From the cell containing the given text, extract its center point as (X, Y) coordinate. 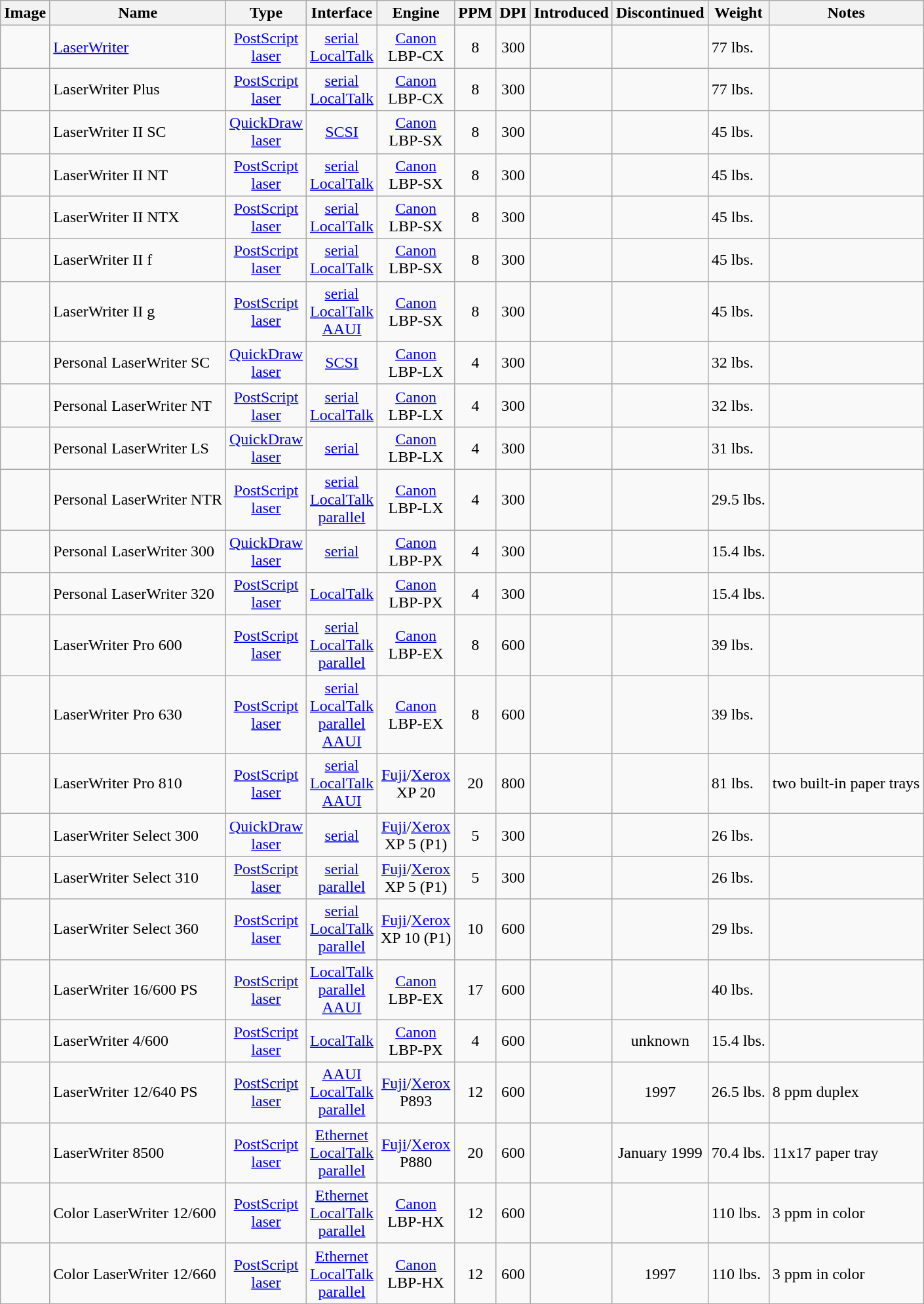
Image (25, 13)
Interface (342, 13)
Personal LaserWriter NTR (138, 499)
LaserWriter Plus (138, 89)
8 ppm duplex (846, 1092)
LaserWriter Select 300 (138, 835)
serialparallel (342, 878)
Weight (738, 13)
Personal LaserWriter SC (138, 363)
Color LaserWriter 12/660 (138, 1273)
LaserWriter 8500 (138, 1153)
two built-in paper trays (846, 784)
LaserWriter Select 360 (138, 929)
DPI (513, 13)
Fuji/XeroxP880 (416, 1153)
Engine (416, 13)
LaserWriter II NT (138, 174)
Discontinued (660, 13)
Personal LaserWriter LS (138, 448)
unknown (660, 1041)
Personal LaserWriter NT (138, 405)
LaserWriter 16/600 PS (138, 989)
Introduced (571, 13)
29 lbs. (738, 929)
LaserWriter II f (138, 259)
LaserWriter II g (138, 311)
26.5 lbs. (738, 1092)
11x17 paper tray (846, 1153)
Fuji/XeroxP893 (416, 1092)
Name (138, 13)
LaserWriter Select 310 (138, 878)
LaserWriter II SC (138, 132)
LaserWriter 12/640 PS (138, 1092)
10 (476, 929)
Fuji/XeroxXP 20 (416, 784)
LaserWriter Pro 630 (138, 714)
40 lbs. (738, 989)
Personal LaserWriter 320 (138, 594)
LocalTalkparallelAAUI (342, 989)
LaserWriter II NTX (138, 218)
17 (476, 989)
Color LaserWriter 12/600 (138, 1213)
70.4 lbs. (738, 1153)
Fuji/XeroxXP 10 (P1) (416, 929)
29.5 lbs. (738, 499)
LaserWriter Pro 810 (138, 784)
81 lbs. (738, 784)
LaserWriter (138, 47)
January 1999 (660, 1153)
Notes (846, 13)
Type (266, 13)
Personal LaserWriter 300 (138, 550)
LaserWriter Pro 600 (138, 645)
AAUILocalTalkparallel (342, 1092)
31 lbs. (738, 448)
PPM (476, 13)
serialLocalTalkparallelAAUI (342, 714)
800 (513, 784)
LaserWriter 4/600 (138, 1041)
